Capture the cell that displays the provided text and extract its (X, Y) central coordinate. 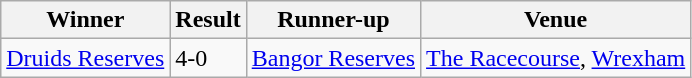
Result (208, 20)
Druids Reserves (86, 58)
4-0 (208, 58)
Winner (86, 20)
Bangor Reserves (333, 58)
The Racecourse, Wrexham (556, 58)
Runner-up (333, 20)
Venue (556, 20)
